Provide the (x, y) coordinate of the cell's center where the given text is located.  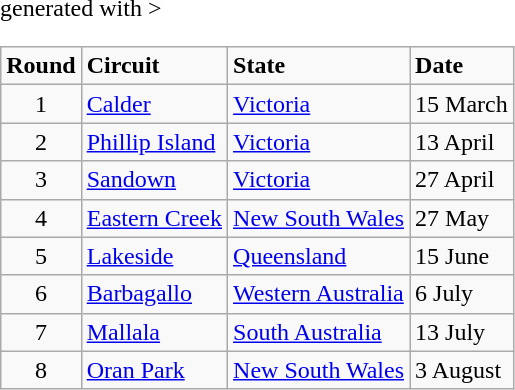
Mallala (154, 332)
27 April (462, 180)
1 (41, 104)
2 (41, 142)
15 June (462, 256)
Eastern Creek (154, 218)
Date (462, 66)
6 (41, 294)
Lakeside (154, 256)
8 (41, 370)
Barbagallo (154, 294)
Circuit (154, 66)
3 (41, 180)
27 May (462, 218)
13 July (462, 332)
7 (41, 332)
6 July (462, 294)
Oran Park (154, 370)
State (319, 66)
15 March (462, 104)
Western Australia (319, 294)
13 April (462, 142)
4 (41, 218)
5 (41, 256)
South Australia (319, 332)
3 August (462, 370)
Calder (154, 104)
Queensland (319, 256)
Sandown (154, 180)
Phillip Island (154, 142)
Round (41, 66)
